Provide the (X, Y) coordinate of the cell's center where the given text is located.  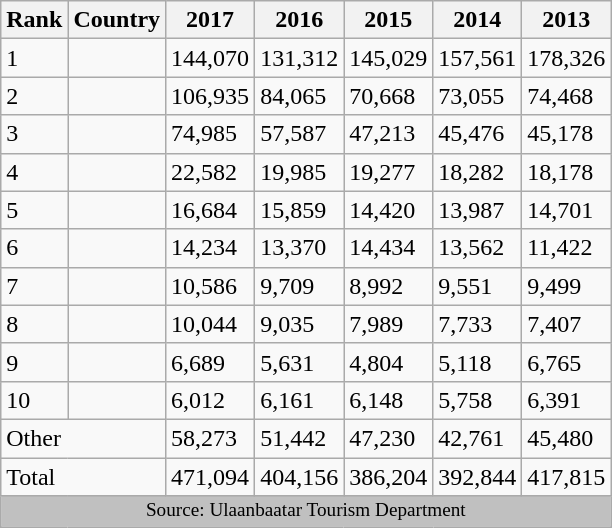
15,859 (300, 210)
471,094 (210, 477)
Source: Ulaanbaatar Tourism Department (306, 512)
417,815 (566, 477)
145,029 (388, 58)
3 (34, 134)
10,044 (210, 324)
14,434 (388, 248)
70,668 (388, 96)
14,420 (388, 210)
392,844 (478, 477)
178,326 (566, 58)
13,562 (478, 248)
42,761 (478, 438)
2013 (566, 20)
47,230 (388, 438)
2014 (478, 20)
6,148 (388, 400)
74,468 (566, 96)
8,992 (388, 286)
11,422 (566, 248)
6 (34, 248)
5,631 (300, 362)
7,407 (566, 324)
2016 (300, 20)
45,178 (566, 134)
73,055 (478, 96)
9,551 (478, 286)
18,178 (566, 172)
144,070 (210, 58)
10,586 (210, 286)
47,213 (388, 134)
5 (34, 210)
2 (34, 96)
106,935 (210, 96)
131,312 (300, 58)
7,733 (478, 324)
13,370 (300, 248)
10 (34, 400)
157,561 (478, 58)
5,118 (478, 362)
6,689 (210, 362)
6,391 (566, 400)
57,587 (300, 134)
Rank (34, 20)
18,282 (478, 172)
Other (84, 438)
9,709 (300, 286)
7,989 (388, 324)
74,985 (210, 134)
19,985 (300, 172)
22,582 (210, 172)
7 (34, 286)
51,442 (300, 438)
16,684 (210, 210)
4,804 (388, 362)
45,476 (478, 134)
58,273 (210, 438)
2017 (210, 20)
19,277 (388, 172)
386,204 (388, 477)
13,987 (478, 210)
14,234 (210, 248)
1 (34, 58)
Country (117, 20)
8 (34, 324)
84,065 (300, 96)
6,012 (210, 400)
9,499 (566, 286)
14,701 (566, 210)
6,161 (300, 400)
Total (84, 477)
4 (34, 172)
404,156 (300, 477)
5,758 (478, 400)
9,035 (300, 324)
9 (34, 362)
45,480 (566, 438)
6,765 (566, 362)
2015 (388, 20)
